Locate the cell with the specified text and output its (x, y) center coordinate. 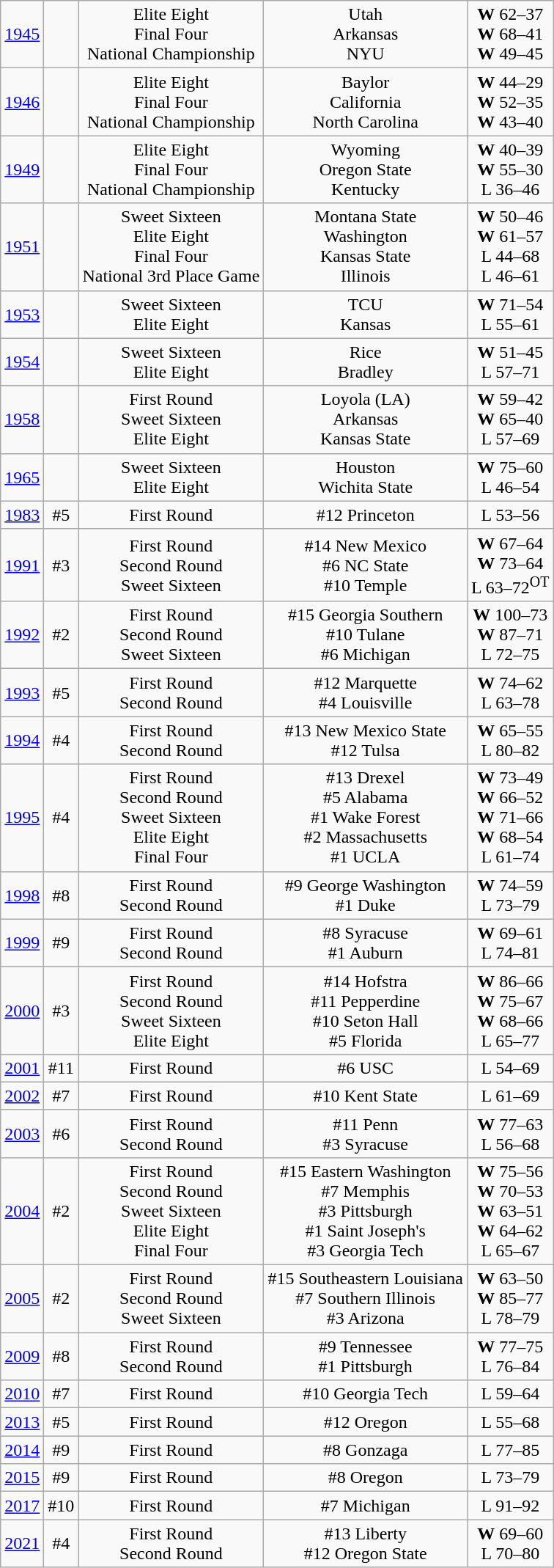
L 54–69 (511, 1068)
1994 (22, 741)
2002 (22, 1096)
W 51–45L 57–71 (511, 362)
L 91–92 (511, 1506)
W 59–42W 65–40L 57–69 (511, 420)
2001 (22, 1068)
#12 Princeton (366, 515)
First RoundSweet SixteenElite Eight (171, 420)
W 74–62L 63–78 (511, 692)
2013 (22, 1422)
#15 Eastern Washington#7 Memphis#3 Pittsburgh#1 Saint Joseph's#3 Georgia Tech (366, 1211)
W 86–66W 75–67W 68–66L 65–77 (511, 1011)
1958 (22, 420)
2021 (22, 1543)
W 62–37W 68–41W 49–45 (511, 34)
W 69–61L 74–81 (511, 943)
#14 New Mexico#6 NC State#10 Temple (366, 565)
2009 (22, 1357)
1995 (22, 818)
W 40–39W 55–30L 36–46 (511, 169)
2003 (22, 1134)
#10 Kent State (366, 1096)
#9 Tennessee#1 Pittsburgh (366, 1357)
1946 (22, 102)
1993 (22, 692)
W 63–50W 85–77L 78–79 (511, 1299)
#9 George Washington#1 Duke (366, 895)
#14 Hofstra#11 Pepperdine#10 Seton Hall#5 Florida (366, 1011)
L 53–56 (511, 515)
#8 Gonzaga (366, 1450)
W 100–73W 87–71L 72–75 (511, 635)
W 67–64W 73–64L 63–72OT (511, 565)
TCUKansas (366, 314)
#11 Penn#3 Syracuse (366, 1134)
#15 Georgia Southern#10 Tulane#6 Michigan (366, 635)
Loyola (LA)ArkansasKansas State (366, 420)
#6 (62, 1134)
#11 (62, 1068)
W 65–55L 80–82 (511, 741)
1954 (22, 362)
W 77–75L 76–84 (511, 1357)
UtahArkansasNYU (366, 34)
1999 (22, 943)
HoustonWichita State (366, 477)
1953 (22, 314)
#10 Georgia Tech (366, 1394)
1951 (22, 246)
#12 Marquette#4 Louisville (366, 692)
W 73–49W 66–52W 71–66W 68–54L 61–74 (511, 818)
#13 Liberty#12 Oregon State (366, 1543)
#13 New Mexico State#12 Tulsa (366, 741)
#6 USC (366, 1068)
Sweet SixteenElite EightFinal FourNational 3rd Place Game (171, 246)
1965 (22, 477)
L 73–79 (511, 1478)
First RoundSecond RoundSweet SixteenElite Eight (171, 1011)
2010 (22, 1394)
W 74–59L 73–79 (511, 895)
1992 (22, 635)
#10 (62, 1506)
1991 (22, 565)
#8 Oregon (366, 1478)
W 77–63L 56–68 (511, 1134)
#8 Syracuse#1 Auburn (366, 943)
L 55–68 (511, 1422)
1998 (22, 895)
1949 (22, 169)
#15 Southeastern Louisiana#7 Southern Illinois#3 Arizona (366, 1299)
1983 (22, 515)
#12 Oregon (366, 1422)
2017 (22, 1506)
L 77–85 (511, 1450)
2000 (22, 1011)
W 69–60L 70–80 (511, 1543)
W 50–46W 61–57L 44–68L 46–61 (511, 246)
W 75–56W 70–53W 63–51W 64–62L 65–67 (511, 1211)
2015 (22, 1478)
BaylorCaliforniaNorth Carolina (366, 102)
WyomingOregon StateKentucky (366, 169)
2014 (22, 1450)
2005 (22, 1299)
#7 Michigan (366, 1506)
L 59–64 (511, 1394)
W 44–29W 52–35W 43–40 (511, 102)
W 75–60L 46–54 (511, 477)
W 71–54L 55–61 (511, 314)
RiceBradley (366, 362)
L 61–69 (511, 1096)
Montana StateWashingtonKansas StateIllinois (366, 246)
1945 (22, 34)
#13 Drexel#5 Alabama#1 Wake Forest#2 Massachusetts#1 UCLA (366, 818)
2004 (22, 1211)
